For the text-containing cell, return its midpoint in (x, y) coordinate format. 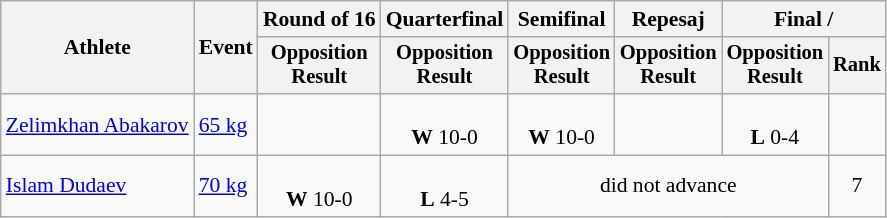
Round of 16 (320, 19)
Semifinal (562, 19)
7 (857, 186)
Final / (804, 19)
L 0-4 (776, 124)
65 kg (226, 124)
70 kg (226, 186)
Zelimkhan Abakarov (98, 124)
L 4-5 (445, 186)
Athlete (98, 48)
Repesaj (668, 19)
Rank (857, 66)
Quarterfinal (445, 19)
Islam Dudaev (98, 186)
did not advance (668, 186)
Event (226, 48)
